Return the [x, y] coordinate for the center point of the cell that contains the specified text.  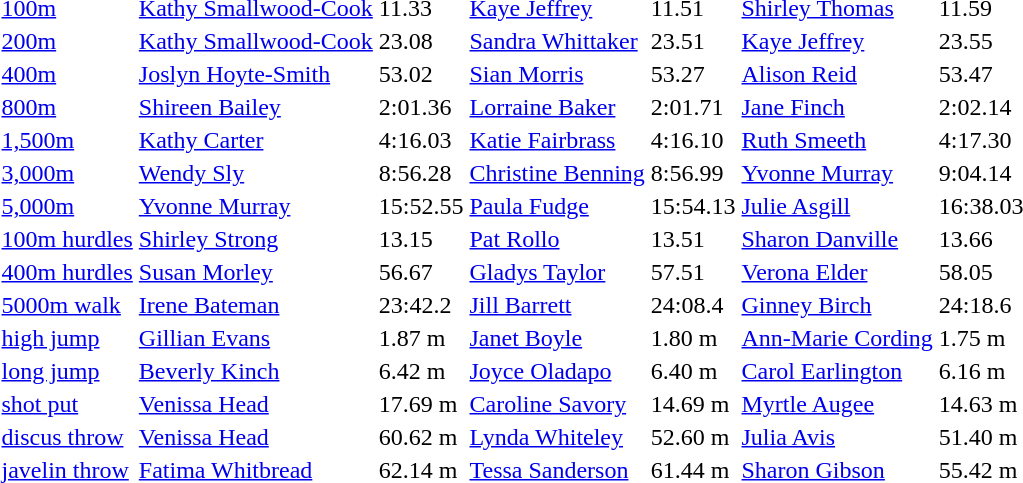
6.42 m [421, 371]
Irene Bateman [256, 305]
Kathy Smallwood-Cook [256, 41]
Kathy Carter [256, 140]
17.69 m [421, 404]
Shirley Strong [256, 239]
Christine Benning [557, 173]
Sharon Danville [837, 239]
400m hurdles [67, 272]
52.60 m [693, 437]
Ann-Marie Cording [837, 338]
shot put [67, 404]
24:08.4 [693, 305]
Pat Rollo [557, 239]
Myrtle Augee [837, 404]
15:52.55 [421, 206]
13.15 [421, 239]
53.02 [421, 74]
Katie Fairbrass [557, 140]
3,000m [67, 173]
2:01.71 [693, 107]
57.51 [693, 272]
5000m walk [67, 305]
Julie Asgill [837, 206]
53.27 [693, 74]
23.08 [421, 41]
8:56.99 [693, 173]
100m hurdles [67, 239]
Shireen Bailey [256, 107]
4:16.03 [421, 140]
23.51 [693, 41]
Gillian Evans [256, 338]
Janet Boyle [557, 338]
8:56.28 [421, 173]
15:54.13 [693, 206]
5,000m [67, 206]
Lorraine Baker [557, 107]
56.67 [421, 272]
Joslyn Hoyte-Smith [256, 74]
discus throw [67, 437]
200m [67, 41]
Gladys Taylor [557, 272]
Sandra Whittaker [557, 41]
1,500m [67, 140]
Wendy Sly [256, 173]
Carol Earlington [837, 371]
Julia Avis [837, 437]
Ginney Birch [837, 305]
23:42.2 [421, 305]
Joyce Oladapo [557, 371]
high jump [67, 338]
Kaye Jeffrey [837, 41]
6.40 m [693, 371]
2:01.36 [421, 107]
60.62 m [421, 437]
Caroline Savory [557, 404]
Lynda Whiteley [557, 437]
800m [67, 107]
Paula Fudge [557, 206]
4:16.10 [693, 140]
1.87 m [421, 338]
14.69 m [693, 404]
Sian Morris [557, 74]
Susan Morley [256, 272]
Ruth Smeeth [837, 140]
Jill Barrett [557, 305]
long jump [67, 371]
Verona Elder [837, 272]
1.80 m [693, 338]
13.51 [693, 239]
Alison Reid [837, 74]
Jane Finch [837, 107]
Beverly Kinch [256, 371]
400m [67, 74]
